Pinpoint the cell where the given text exists, returning its [x, y] midpoint coordinate. 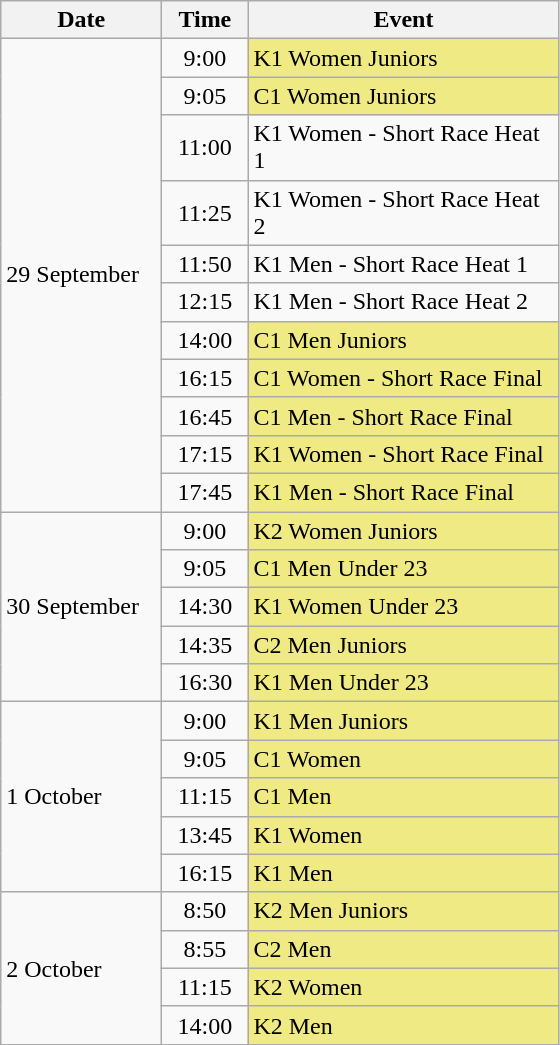
14:35 [205, 645]
K1 Men Under 23 [404, 683]
C1 Women Juniors [404, 96]
8:55 [205, 949]
11:00 [205, 148]
K2 Women Juniors [404, 531]
1 October [82, 797]
17:45 [205, 492]
Date [82, 20]
11:25 [205, 212]
14:30 [205, 607]
Time [205, 20]
C2 Men [404, 949]
K1 Women - Short Race Heat 2 [404, 212]
13:45 [205, 835]
C1 Men - Short Race Final [404, 416]
K1 Men - Short Race Heat 1 [404, 264]
K1 Women Juniors [404, 58]
C1 Men Under 23 [404, 569]
12:15 [205, 302]
K2 Women [404, 987]
2 October [82, 968]
K1 Men - Short Race Final [404, 492]
11:50 [205, 264]
K1 Men - Short Race Heat 2 [404, 302]
K1 Women - Short Race Final [404, 454]
K1 Women [404, 835]
29 September [82, 276]
8:50 [205, 911]
K2 Men Juniors [404, 911]
C2 Men Juniors [404, 645]
K1 Men [404, 873]
C1 Men Juniors [404, 340]
Event [404, 20]
C1 Men [404, 797]
16:30 [205, 683]
30 September [82, 607]
K1 Women Under 23 [404, 607]
C1 Women - Short Race Final [404, 378]
K2 Men [404, 1025]
16:45 [205, 416]
C1 Women [404, 759]
K1 Men Juniors [404, 721]
K1 Women - Short Race Heat 1 [404, 148]
17:15 [205, 454]
